Scan for the cell matching the given text and deliver its (X, Y) coordinate at center. 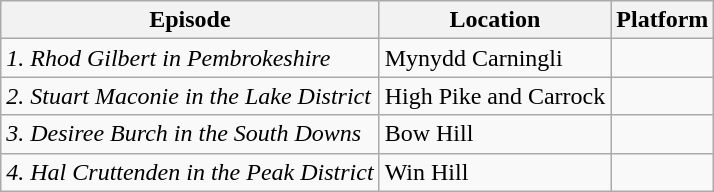
Bow Hill (495, 134)
1. Rhod Gilbert in Pembrokeshire (190, 58)
4. Hal Cruttenden in the Peak District (190, 172)
High Pike and Carrock (495, 96)
Platform (662, 20)
Mynydd Carningli (495, 58)
3. Desiree Burch in the South Downs (190, 134)
Win Hill (495, 172)
Location (495, 20)
Episode (190, 20)
2. Stuart Maconie in the Lake District (190, 96)
